Output the [X, Y] coordinate of the center of the cell containing the given text.  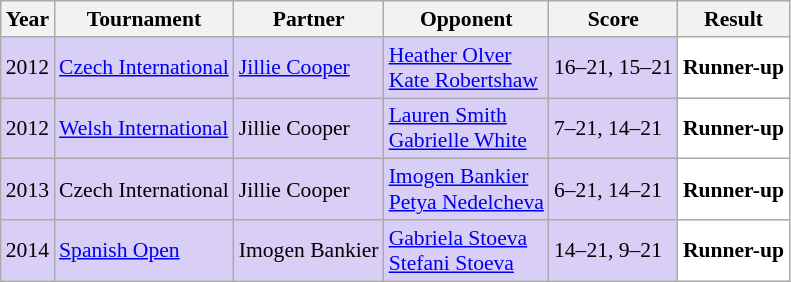
Heather Olver Kate Robertshaw [466, 68]
16–21, 15–21 [614, 68]
Imogen Bankier Petya Nedelcheva [466, 190]
Imogen Bankier [309, 250]
7–21, 14–21 [614, 128]
14–21, 9–21 [614, 250]
6–21, 14–21 [614, 190]
Welsh International [144, 128]
Result [734, 19]
Gabriela Stoeva Stefani Stoeva [466, 250]
Score [614, 19]
Opponent [466, 19]
2014 [28, 250]
Spanish Open [144, 250]
Lauren Smith Gabrielle White [466, 128]
Tournament [144, 19]
Year [28, 19]
2013 [28, 190]
Partner [309, 19]
